Find where the given text appears and provide that cell's center as [X, Y] coordinate. 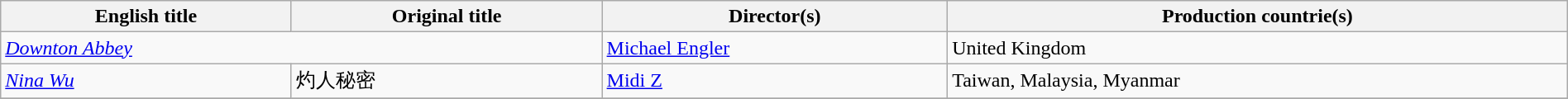
灼人秘密 [447, 81]
English title [146, 16]
United Kingdom [1258, 48]
Taiwan, Malaysia, Myanmar [1258, 81]
Nina Wu [146, 81]
Director(s) [775, 16]
Production countrie(s) [1258, 16]
Midi Z [775, 81]
Michael Engler [775, 48]
Original title [447, 16]
Downton Abbey [301, 48]
